Provide the (x, y) coordinate of the cell's center where the given text is located.  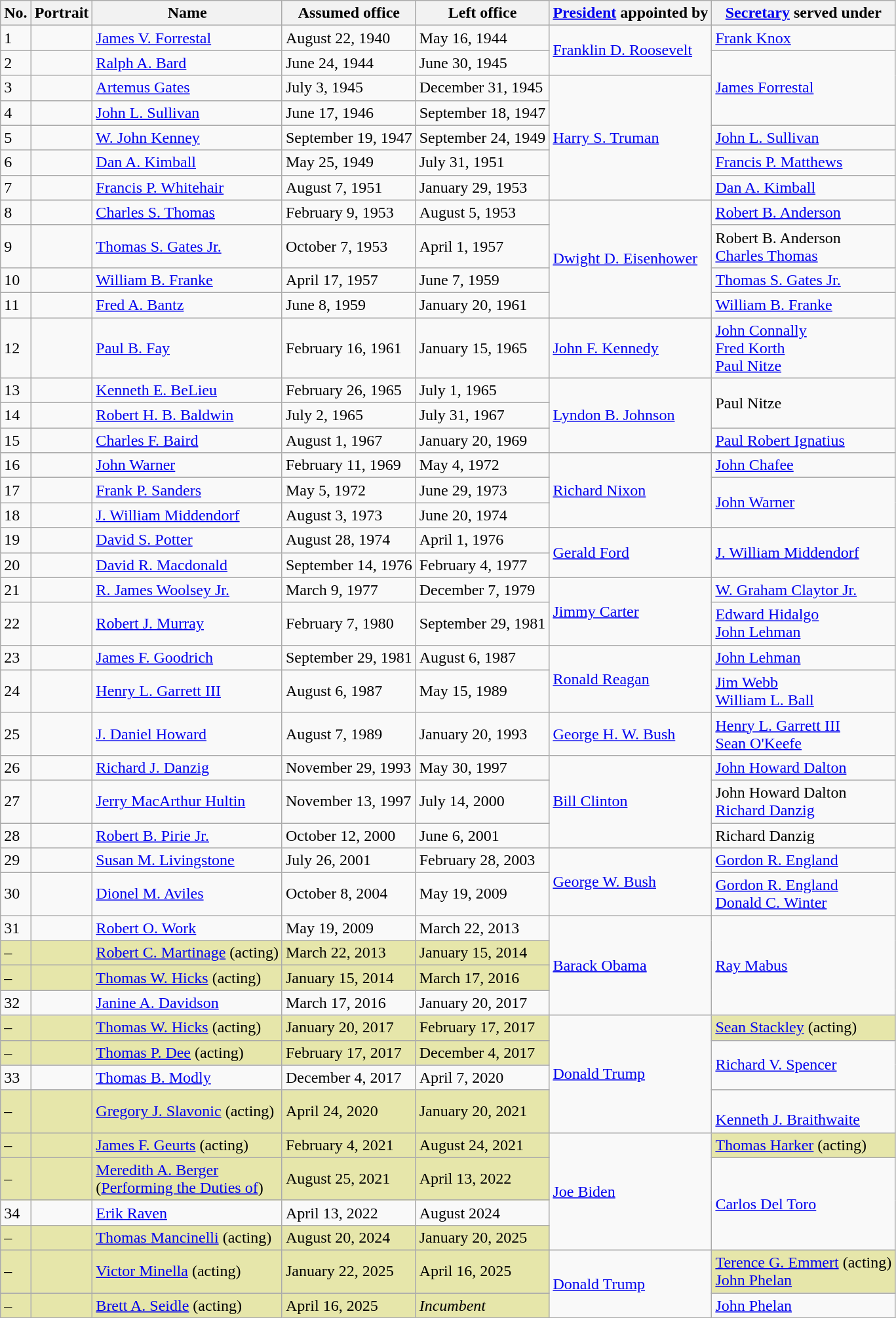
September 24, 1949 (482, 138)
Name (187, 13)
James Forrestal (804, 88)
12 (16, 347)
May 16, 1944 (482, 38)
Jim WebbWilliam L. Ball (804, 691)
1 (16, 38)
19 (16, 540)
No. (16, 13)
8 (16, 212)
January 20, 2021 (482, 1112)
Sean Stackley (acting) (804, 1028)
February 4, 1977 (482, 565)
May 30, 1997 (482, 767)
January 20, 1969 (482, 440)
July 31, 1951 (482, 163)
Francis P. Matthews (804, 163)
32 (16, 1003)
George H. W. Bush (631, 734)
Assumed office (349, 13)
Robert H. B. Baldwin (187, 416)
Kenneth J. Braithwaite (804, 1112)
John Lehman (804, 657)
John Phelan (804, 1305)
Artemus Gates (187, 88)
January 15, 1965 (482, 347)
Dwight D. Eisenhower (631, 258)
27 (16, 801)
Joe Biden (631, 1192)
Henry L. Garrett III (187, 691)
July 14, 2000 (482, 801)
30 (16, 894)
August 7, 1989 (349, 734)
Robert O. Work (187, 928)
June 29, 1973 (482, 490)
Paul Robert Ignatius (804, 440)
John Chafee (804, 465)
Left office (482, 13)
February 11, 1969 (349, 465)
25 (16, 734)
Susan M. Livingstone (187, 861)
June 24, 1944 (349, 63)
Terence G. Emmert (acting)John Phelan (804, 1271)
January 20, 1961 (482, 305)
December 7, 1979 (482, 590)
20 (16, 565)
Richard Danzig (804, 836)
Thomas B. Modly (187, 1077)
James V. Forrestal (187, 38)
January 20, 1993 (482, 734)
November 29, 1993 (349, 767)
July 2, 1965 (349, 416)
R. James Woolsey Jr. (187, 590)
Robert B. AndersonCharles Thomas (804, 246)
June 17, 1946 (349, 113)
29 (16, 861)
February 26, 1965 (349, 391)
Erik Raven (187, 1212)
June 8, 1959 (349, 305)
5 (16, 138)
Gerald Ford (631, 552)
April 24, 2020 (349, 1112)
David S. Potter (187, 540)
July 1, 1965 (482, 391)
August 2024 (482, 1212)
Paul B. Fay (187, 347)
April 1, 1957 (482, 246)
Ralph A. Bard (187, 63)
May 25, 1949 (349, 163)
February 7, 1980 (349, 624)
George W. Bush (631, 882)
15 (16, 440)
John ConnallyFred KorthPaul Nitze (804, 347)
August 5, 1953 (482, 212)
April 17, 1957 (349, 280)
June 30, 1945 (482, 63)
13 (16, 391)
Kenneth E. BeLieu (187, 391)
July 3, 1945 (349, 88)
Secretary served under (804, 13)
August 1, 1967 (349, 440)
23 (16, 657)
Janine A. Davidson (187, 1003)
Gregory J. Slavonic (acting) (187, 1112)
Thomas P. Dee (acting) (187, 1053)
Victor Minella (acting) (187, 1271)
October 8, 2004 (349, 894)
February 9, 1953 (349, 212)
James F. Geurts (acting) (187, 1145)
January 29, 1953 (482, 187)
July 31, 1967 (482, 416)
W. John Kenney (187, 138)
Brett A. Seidle (acting) (187, 1305)
John Howard DaltonRichard Danzig (804, 801)
Charles S. Thomas (187, 212)
26 (16, 767)
January 22, 2025 (349, 1271)
September 14, 1976 (349, 565)
August 28, 1974 (349, 540)
Portrait (62, 13)
Ray Mabus (804, 965)
August 7, 1951 (349, 187)
7 (16, 187)
14 (16, 416)
October 7, 1953 (349, 246)
James F. Goodrich (187, 657)
10 (16, 280)
President appointed by (631, 13)
16 (16, 465)
Henry L. Garrett IIISean O'Keefe (804, 734)
April 1, 1976 (482, 540)
Franklin D. Roosevelt (631, 50)
4 (16, 113)
2 (16, 63)
Paul Nitze (804, 403)
February 16, 1961 (349, 347)
Fred A. Bantz (187, 305)
October 12, 2000 (349, 836)
W. Graham Claytor Jr. (804, 590)
Bill Clinton (631, 801)
Jimmy Carter (631, 611)
Gordon R. EnglandDonald C. Winter (804, 894)
Barack Obama (631, 965)
33 (16, 1077)
July 26, 2001 (349, 861)
February 28, 2003 (482, 861)
Incumbent (482, 1305)
Harry S. Truman (631, 138)
May 4, 1972 (482, 465)
June 7, 1959 (482, 280)
24 (16, 691)
April 7, 2020 (482, 1077)
9 (16, 246)
November 13, 1997 (349, 801)
Robert J. Murray (187, 624)
August 25, 2021 (349, 1178)
May 5, 1972 (349, 490)
21 (16, 590)
August 22, 1940 (349, 38)
John Howard Dalton (804, 767)
18 (16, 515)
September 19, 1947 (349, 138)
22 (16, 624)
Francis P. Whitehair (187, 187)
11 (16, 305)
6 (16, 163)
May 15, 1989 (482, 691)
Jerry MacArthur Hultin (187, 801)
Frank P. Sanders (187, 490)
31 (16, 928)
Richard J. Danzig (187, 767)
Edward HidalgoJohn Lehman (804, 624)
Richard V. Spencer (804, 1065)
August 24, 2021 (482, 1145)
Thomas Harker (acting) (804, 1145)
June 6, 2001 (482, 836)
August 3, 1973 (349, 515)
3 (16, 88)
Lyndon B. Johnson (631, 416)
Dionel M. Aviles (187, 894)
Robert C. Martinage (acting) (187, 953)
17 (16, 490)
Robert B. Anderson (804, 212)
Carlos Del Toro (804, 1203)
Gordon R. England (804, 861)
Robert B. Pirie Jr. (187, 836)
March 9, 1977 (349, 590)
34 (16, 1212)
August 20, 2024 (349, 1237)
Meredith A. Berger(Performing the Duties of) (187, 1178)
28 (16, 836)
September 18, 1947 (482, 113)
Richard Nixon (631, 490)
J. Daniel Howard (187, 734)
John F. Kennedy (631, 347)
Frank Knox (804, 38)
David R. Macdonald (187, 565)
February 4, 2021 (349, 1145)
Ronald Reagan (631, 679)
Thomas Mancinelli (acting) (187, 1237)
January 20, 2025 (482, 1237)
December 31, 1945 (482, 88)
June 20, 1974 (482, 515)
Charles F. Baird (187, 440)
